Locate the cell with the specified text and output its [X, Y] center coordinate. 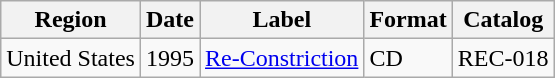
Date [170, 20]
Format [408, 20]
Label [282, 20]
REC-018 [503, 58]
Re-Constriction [282, 58]
CD [408, 58]
United States [71, 58]
1995 [170, 58]
Catalog [503, 20]
Region [71, 20]
